Provide the [x, y] coordinate of the cell's center where the given text is located.  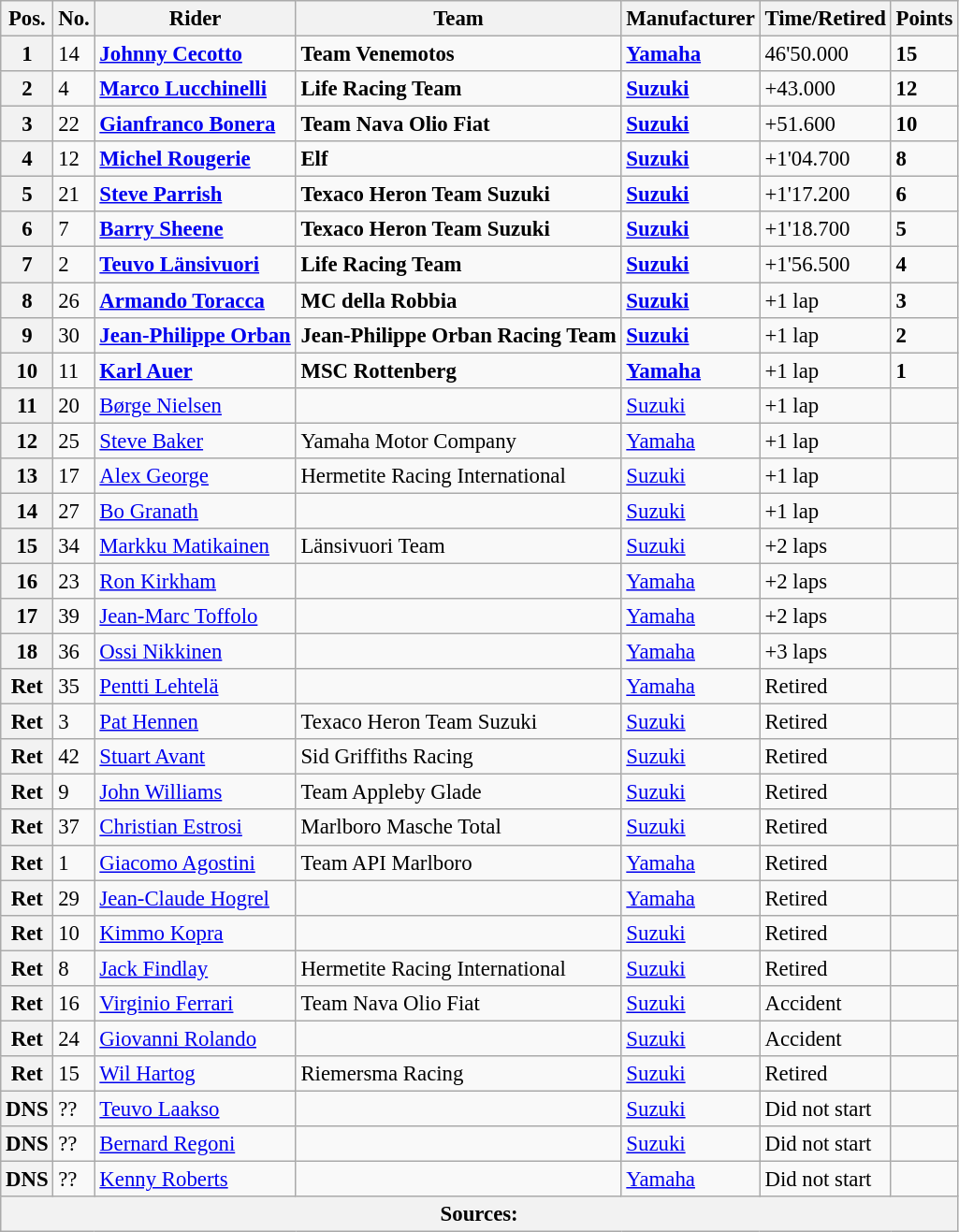
+1'04.700 [825, 159]
John Williams [195, 792]
18 [27, 652]
Sid Griffiths Racing [458, 757]
Ossi Nikkinen [195, 652]
Marlboro Masche Total [458, 828]
Bernard Regoni [195, 1144]
+51.600 [825, 124]
Team Appleby Glade [458, 792]
20 [74, 405]
No. [74, 19]
Jack Findlay [195, 968]
Riemersma Racing [458, 1074]
Pat Hennen [195, 722]
Johnny Cecotto [195, 54]
+1'56.500 [825, 265]
Gianfranco Bonera [195, 124]
Wil Hartog [195, 1074]
MSC Rottenberg [458, 370]
Pentti Lehtelä [195, 687]
39 [74, 616]
Jean-Philippe Orban Racing Team [458, 335]
25 [74, 441]
+1'17.200 [825, 195]
+1'18.700 [825, 229]
Points [924, 19]
Bo Granath [195, 511]
Giacomo Agostini [195, 862]
Ron Kirkham [195, 581]
42 [74, 757]
Sources: [479, 1214]
Teuvo Laakso [195, 1109]
Team API Marlboro [458, 862]
13 [27, 476]
+43.000 [825, 89]
Yamaha Motor Company [458, 441]
Jean-Claude Hogrel [195, 898]
Marco Lucchinelli [195, 89]
22 [74, 124]
Team [458, 19]
Rider [195, 19]
Stuart Avant [195, 757]
Elf [458, 159]
24 [74, 1038]
MC della Robbia [458, 300]
26 [74, 300]
37 [74, 828]
Team Venemotos [458, 54]
Barry Sheene [195, 229]
Michel Rougerie [195, 159]
Børge Nielsen [195, 405]
+3 laps [825, 652]
Manufacturer [690, 19]
46'50.000 [825, 54]
Virginio Ferrari [195, 1004]
Jean-Philippe Orban [195, 335]
Giovanni Rolando [195, 1038]
Steve Parrish [195, 195]
Alex George [195, 476]
23 [74, 581]
Time/Retired [825, 19]
34 [74, 546]
Christian Estrosi [195, 828]
Kenny Roberts [195, 1180]
Länsivuori Team [458, 546]
29 [74, 898]
Kimmo Kopra [195, 933]
36 [74, 652]
Pos. [27, 19]
Markku Matikainen [195, 546]
30 [74, 335]
Steve Baker [195, 441]
Armando Toracca [195, 300]
21 [74, 195]
35 [74, 687]
Jean-Marc Toffolo [195, 616]
27 [74, 511]
Teuvo Länsivuori [195, 265]
Karl Auer [195, 370]
